Pinpoint the cell where the given text exists, returning its [x, y] midpoint coordinate. 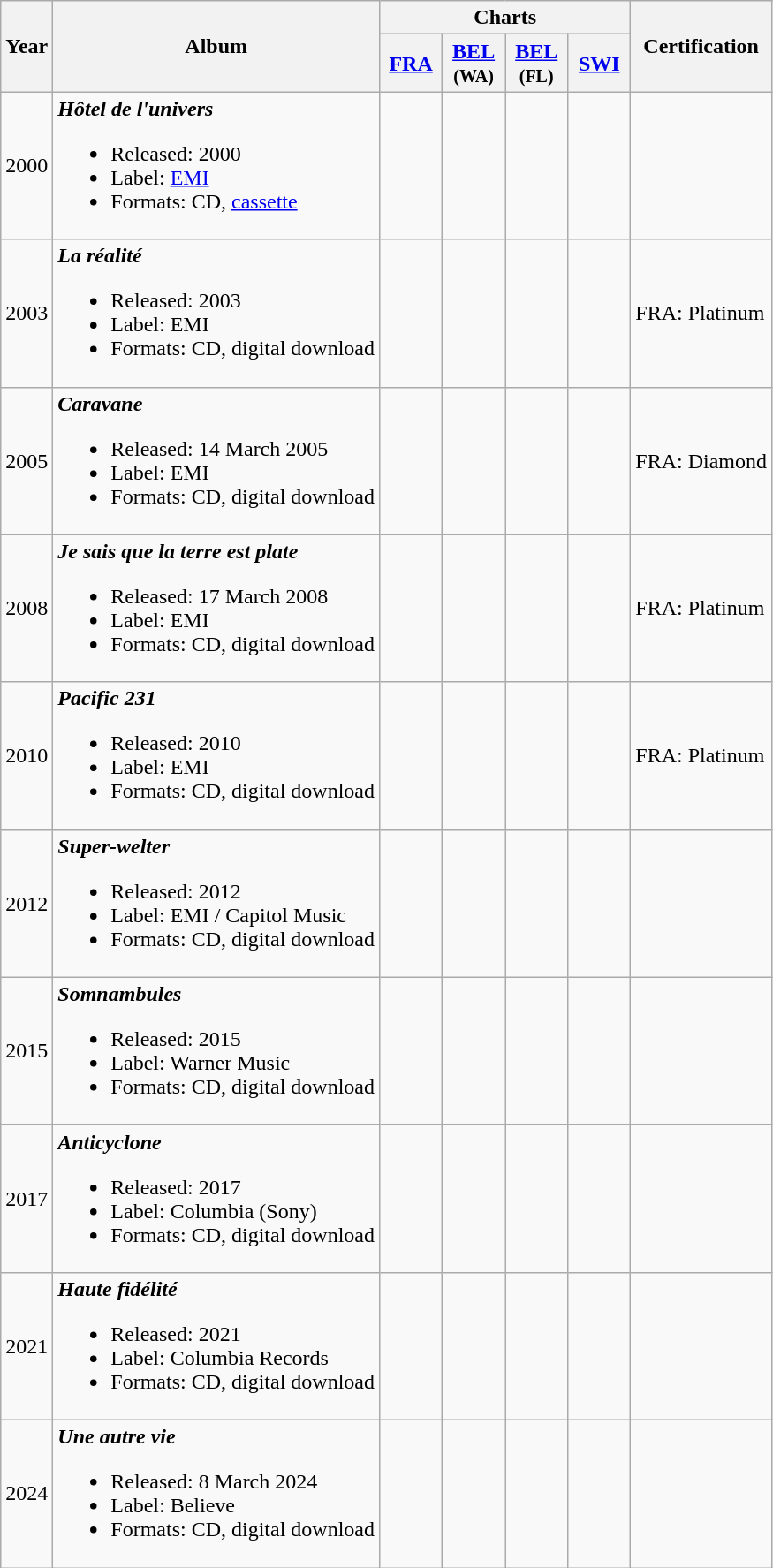
Pacific 231Released: 2010Label: EMIFormats: CD, digital download [216, 756]
2021 [27, 1346]
BEL (WA) [474, 64]
2000 [27, 166]
Album [216, 46]
SWI [599, 64]
Super-welterReleased: 2012Label: EMI / Capitol MusicFormats: CD, digital download [216, 903]
Year [27, 46]
Charts [505, 18]
Hôtel de l'universReleased: 2000Label: EMIFormats: CD, cassette [216, 166]
2015 [27, 1051]
2005 [27, 461]
AnticycloneReleased: 2017Label: Columbia (Sony)Formats: CD, digital download [216, 1198]
2012 [27, 903]
2008 [27, 608]
Une autre vieReleased: 8 March 2024Label: BelieveFormats: CD, digital download [216, 1493]
FRA: Diamond [701, 461]
BEL (FL) [537, 64]
Haute fidélitéReleased: 2021Label: Columbia RecordsFormats: CD, digital download [216, 1346]
FRA [412, 64]
2010 [27, 756]
CaravaneReleased: 14 March 2005Label: EMIFormats: CD, digital download [216, 461]
SomnambulesReleased: 2015Label: Warner MusicFormats: CD, digital download [216, 1051]
2017 [27, 1198]
Je sais que la terre est plateReleased: 17 March 2008Label: EMIFormats: CD, digital download [216, 608]
2024 [27, 1493]
La réalitéReleased: 2003Label: EMIFormats: CD, digital download [216, 313]
Certification [701, 46]
2003 [27, 313]
